Output the [X, Y] coordinate of the center of the cell containing the given text.  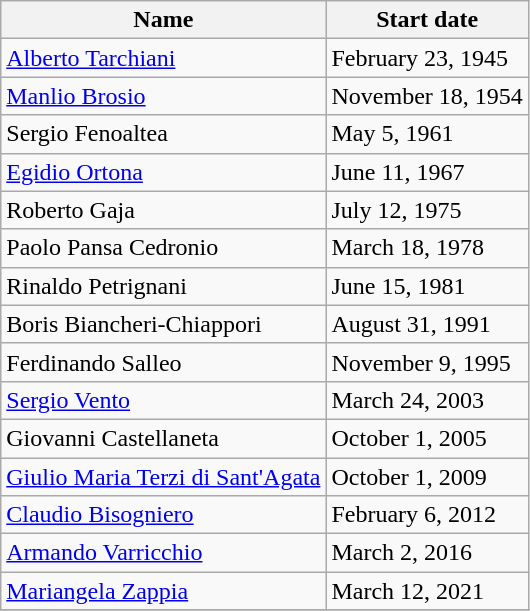
March 12, 2021 [427, 591]
February 23, 1945 [427, 58]
Claudio Bisogniero [164, 515]
March 24, 2003 [427, 400]
Name [164, 20]
Giulio Maria Terzi di Sant'Agata [164, 477]
February 6, 2012 [427, 515]
November 9, 1995 [427, 362]
Egidio Ortona [164, 172]
June 11, 1967 [427, 172]
May 5, 1961 [427, 134]
August 31, 1991 [427, 324]
Sergio Fenoaltea [164, 134]
March 18, 1978 [427, 248]
Roberto Gaja [164, 210]
Mariangela Zappia [164, 591]
March 2, 2016 [427, 553]
November 18, 1954 [427, 96]
Armando Varricchio [164, 553]
Paolo Pansa Cedronio [164, 248]
October 1, 2005 [427, 438]
Boris Biancheri-Chiappori [164, 324]
Ferdinando Salleo [164, 362]
Sergio Vento [164, 400]
Start date [427, 20]
July 12, 1975 [427, 210]
Alberto Tarchiani [164, 58]
Giovanni Castellaneta [164, 438]
June 15, 1981 [427, 286]
October 1, 2009 [427, 477]
Manlio Brosio [164, 96]
Rinaldo Petrignani [164, 286]
